Scan for the cell matching the given text and deliver its (x, y) coordinate at center. 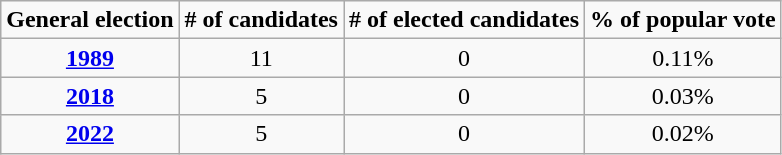
0.03% (684, 96)
0.02% (684, 134)
% of popular vote (684, 20)
0.11% (684, 58)
# of elected candidates (464, 20)
2018 (90, 96)
11 (261, 58)
1989 (90, 58)
General election (90, 20)
# of candidates (261, 20)
2022 (90, 134)
